Detect which cell encompasses the target text, then output its (x, y) center coordinate. 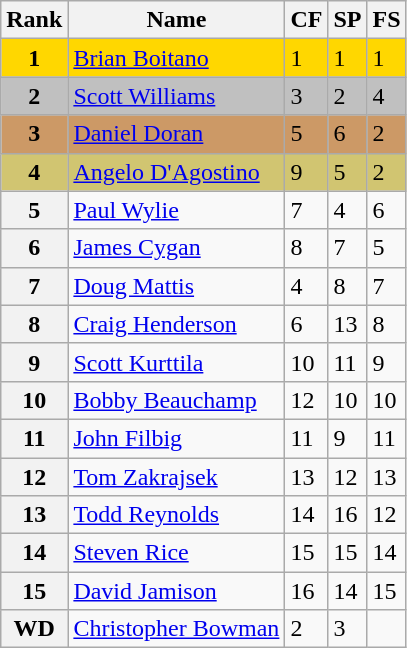
Christopher Bowman (176, 629)
FS (386, 20)
Craig Henderson (176, 324)
Rank (34, 20)
Daniel Doran (176, 134)
Angelo D'Agostino (176, 172)
Steven Rice (176, 553)
WD (34, 629)
John Filbig (176, 438)
Scott Williams (176, 96)
David Jamison (176, 591)
SP (348, 20)
Todd Reynolds (176, 515)
James Cygan (176, 248)
CF (306, 20)
Doug Mattis (176, 286)
Brian Boitano (176, 58)
Scott Kurttila (176, 362)
Paul Wylie (176, 210)
Name (176, 20)
Tom Zakrajsek (176, 477)
Bobby Beauchamp (176, 400)
